Provide the [x, y] coordinate of the cell's center where the given text is located.  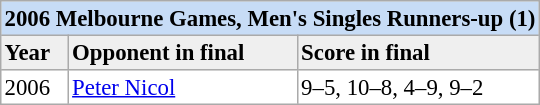
Score in final [418, 52]
9–5, 10–8, 4–9, 9–2 [418, 87]
Year [35, 52]
Peter Nicol [182, 87]
2006 [35, 87]
2006 Melbourne Games, Men's Singles Runners-up (1) [270, 18]
Opponent in final [182, 52]
